Determine the (x, y) coordinate at the center of the cell enclosing the given text.  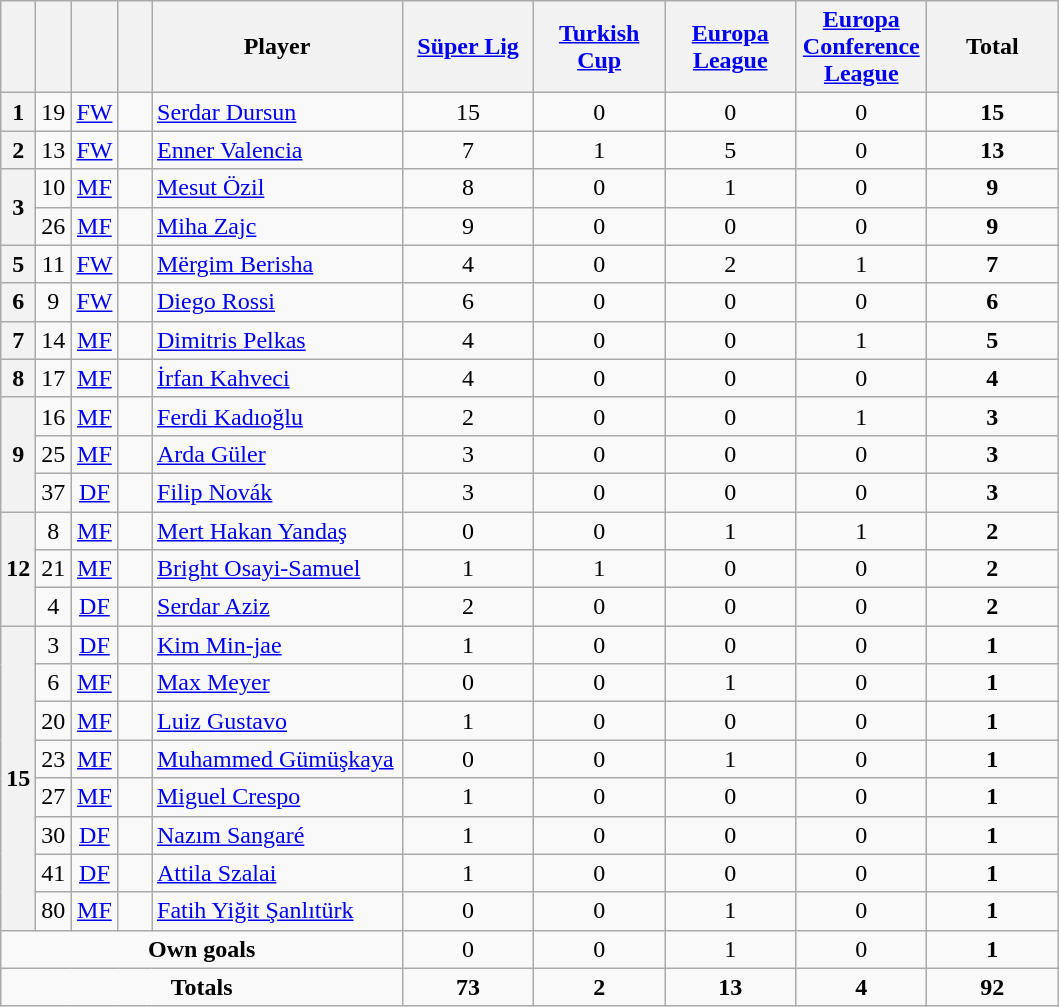
10 (54, 188)
İrfan Kahveci (278, 378)
Süper Lig (468, 47)
Attila Szalai (278, 873)
20 (54, 721)
27 (54, 797)
19 (54, 112)
26 (54, 226)
Enner Valencia (278, 150)
Total (992, 47)
17 (54, 378)
41 (54, 873)
Bright Osayi-Samuel (278, 569)
Europa League (730, 47)
Own goals (202, 949)
Totals (202, 987)
Luiz Gustavo (278, 721)
Serdar Dursun (278, 112)
14 (54, 340)
Filip Novák (278, 492)
Kim Min-jae (278, 645)
Ferdi Kadıoğlu (278, 416)
Fatih Yiğit Şanlıtürk (278, 911)
Dimitris Pelkas (278, 340)
Player (278, 47)
Miha Zajc (278, 226)
11 (54, 264)
73 (468, 987)
Max Meyer (278, 683)
Miguel Crespo (278, 797)
Muhammed Gümüşkaya (278, 759)
30 (54, 835)
21 (54, 569)
37 (54, 492)
Arda Güler (278, 454)
Mesut Özil (278, 188)
Mërgim Berisha (278, 264)
Europa Conference League (862, 47)
23 (54, 759)
25 (54, 454)
Nazım Sangaré (278, 835)
Turkish Cup (600, 47)
80 (54, 911)
92 (992, 987)
Mert Hakan Yandaş (278, 531)
16 (54, 416)
12 (18, 569)
Diego Rossi (278, 302)
Serdar Aziz (278, 607)
